Locate the cell with the specified text and output its [X, Y] center coordinate. 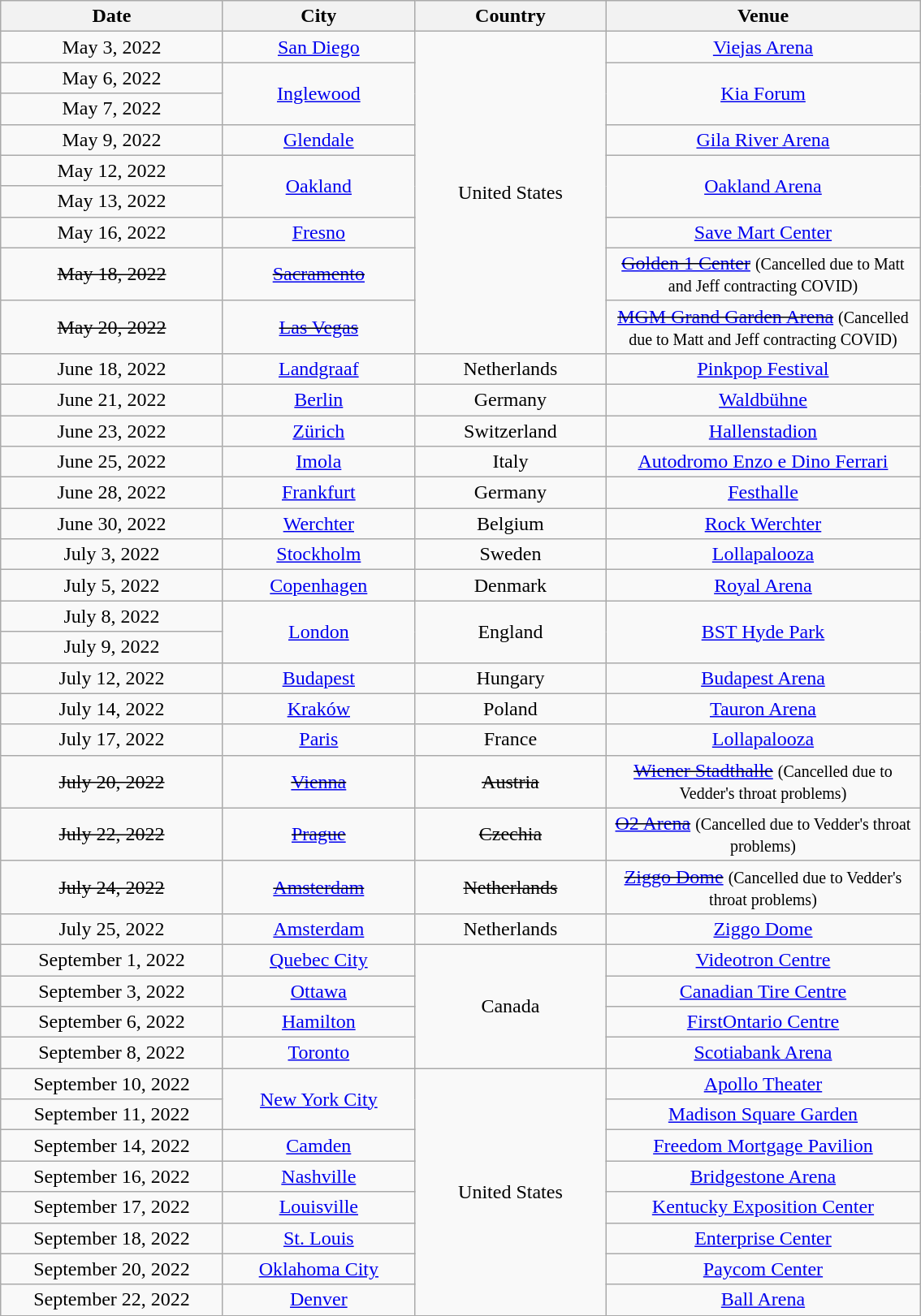
July 3, 2022 [112, 554]
O2 Arena (Cancelled due to Vedder's throat problems) [763, 835]
May 18, 2022 [112, 274]
Save Mart Center [763, 232]
New York City [318, 1099]
Italy [510, 462]
Belgium [510, 524]
Apollo Theater [763, 1084]
Denmark [510, 585]
June 18, 2022 [112, 369]
September 8, 2022 [112, 1053]
Copenhagen [318, 585]
September 3, 2022 [112, 991]
September 18, 2022 [112, 1238]
Austria [510, 781]
July 5, 2022 [112, 585]
September 1, 2022 [112, 960]
Inglewood [318, 93]
May 12, 2022 [112, 170]
Canadian Tire Centre [763, 991]
Zürich [318, 431]
Venue [763, 16]
Hallenstadion [763, 431]
July 25, 2022 [112, 929]
Prague [318, 835]
San Diego [318, 47]
City [318, 16]
July 22, 2022 [112, 835]
May 9, 2022 [112, 140]
Canada [510, 1006]
Vienna [318, 781]
Wiener Stadthalle (Cancelled due to Vedder's throat problems) [763, 781]
Oklahoma City [318, 1269]
June 23, 2022 [112, 431]
Ball Arena [763, 1300]
Ottawa [318, 991]
Videotron Centre [763, 960]
Stockholm [318, 554]
Royal Arena [763, 585]
Hamilton [318, 1022]
Hungary [510, 678]
September 16, 2022 [112, 1176]
Date [112, 16]
Enterprise Center [763, 1238]
Czechia [510, 835]
Oakland Arena [763, 186]
May 6, 2022 [112, 78]
May 16, 2022 [112, 232]
Scotiabank Arena [763, 1053]
Ziggo Dome [763, 929]
Denver [318, 1300]
MGM Grand Garden Arena (Cancelled due to Matt and Jeff contracting COVID) [763, 326]
St. Louis [318, 1238]
September 20, 2022 [112, 1269]
Bridgestone Arena [763, 1176]
Paris [318, 740]
Oakland [318, 186]
Paycom Center [763, 1269]
Sacramento [318, 274]
Pinkpop Festival [763, 369]
Kraków [318, 709]
Budapest [318, 678]
June 28, 2022 [112, 493]
May 13, 2022 [112, 201]
Viejas Arena [763, 47]
Gila River Arena [763, 140]
Waldbühne [763, 399]
May 20, 2022 [112, 326]
June 21, 2022 [112, 399]
June 25, 2022 [112, 462]
Imola [318, 462]
Festhalle [763, 493]
June 30, 2022 [112, 524]
September 6, 2022 [112, 1022]
September 17, 2022 [112, 1207]
London [318, 632]
Kia Forum [763, 93]
May 3, 2022 [112, 47]
May 7, 2022 [112, 109]
Glendale [318, 140]
Golden 1 Center (Cancelled due to Matt and Jeff contracting COVID) [763, 274]
Ziggo Dome (Cancelled due to Vedder's throat problems) [763, 887]
Rock Werchter [763, 524]
Switzerland [510, 431]
BST Hyde Park [763, 632]
July 24, 2022 [112, 887]
Quebec City [318, 960]
England [510, 632]
Toronto [318, 1053]
September 11, 2022 [112, 1115]
Frankfurt [318, 493]
Berlin [318, 399]
Landgraaf [318, 369]
July 17, 2022 [112, 740]
Las Vegas [318, 326]
September 22, 2022 [112, 1300]
Budapest Arena [763, 678]
FirstOntario Centre [763, 1022]
July 20, 2022 [112, 781]
Kentucky Exposition Center [763, 1207]
Werchter [318, 524]
Fresno [318, 232]
Sweden [510, 554]
Poland [510, 709]
September 14, 2022 [112, 1146]
France [510, 740]
Camden [318, 1146]
July 14, 2022 [112, 709]
July 8, 2022 [112, 616]
Tauron Arena [763, 709]
Nashville [318, 1176]
Autodromo Enzo e Dino Ferrari [763, 462]
Madison Square Garden [763, 1115]
Country [510, 16]
September 10, 2022 [112, 1084]
Freedom Mortgage Pavilion [763, 1146]
July 12, 2022 [112, 678]
July 9, 2022 [112, 647]
Louisville [318, 1207]
